Return [x, y] of the center of cell containing provided text 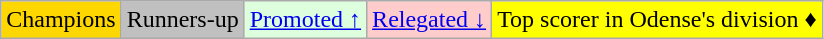
Champions [61, 20]
Promoted ↑ [305, 20]
Relegated ↓ [430, 20]
Top scorer in Odense's division ♦ [658, 20]
Runners-up [182, 20]
